For the text-containing cell, return its midpoint in [X, Y] coordinate format. 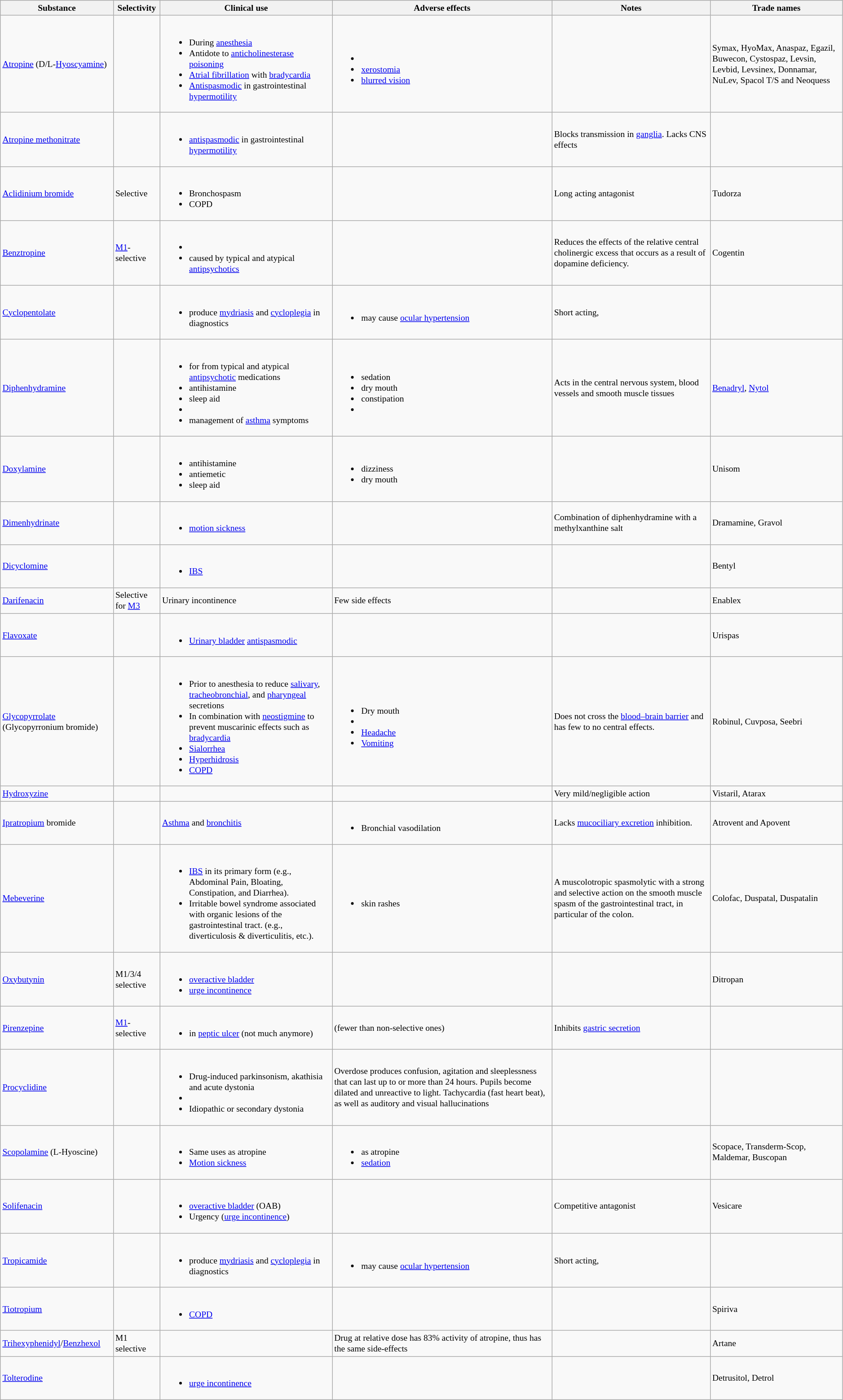
skin rashes [442, 898]
A muscolotropic spasmolytic with a strong and selective action on the smooth muscle spasm of the gastrointestinal tract, in particular of the colon. [631, 898]
During anesthesiaAntidote to anticholinesterase poisoningAtrial fibrillation with bradycardiaAntispasmodic in gastrointestinal hypermotility [246, 64]
Trade names [776, 8]
Flavoxate [57, 635]
Asthma and bronchitis [246, 823]
Atropine (D/L-Hyoscyamine) [57, 64]
Cyclopentolate [57, 312]
as atropinesedation [442, 1152]
Scopace, Transderm-Scop, Maldemar, Buscopan [776, 1152]
Few side effects [442, 601]
motion sickness [246, 523]
xerostomiablurred vision [442, 64]
Drug-induced parkinsonism, akathisia and acute dystoniaIdiopathic or secondary dystonia [246, 1087]
Substance [57, 8]
Darifenacin [57, 601]
Ditropan [776, 979]
overactive bladderurge incontinence [246, 979]
Oxybutynin [57, 979]
Procyclidine [57, 1087]
Glycopyrrolate (Glycopyrronium bromide) [57, 721]
Detrusitol, Detrol [776, 1378]
Dry mouthHeadacheVomiting [442, 721]
Tudorza [776, 194]
Selectivity [137, 8]
urge incontinence [246, 1378]
Doxylamine [57, 469]
Dramamine, Gravol [776, 523]
Clinical use [246, 8]
Combination of diphenhydramine with a methylxanthine salt [631, 523]
COPD [246, 1309]
Tolterodine [57, 1378]
Robinul, Cuvposa, Seebri [776, 721]
Scopolamine (L-Hyoscine) [57, 1152]
Adverse effects [442, 8]
Enablex [776, 601]
M1 selective [137, 1343]
Tiotropium [57, 1309]
Bentyl [776, 566]
sedationdry mouthconstipation [442, 388]
Spiriva [776, 1309]
Artane [776, 1343]
BronchospasmCOPD [246, 194]
Lacks mucociliary excretion inhibition. [631, 823]
Long acting antagonist [631, 194]
Mebeverine [57, 898]
Dimenhydrinate [57, 523]
Colofac, Duspatal, Duspatalin [776, 898]
caused by typical and atypical antipsychotics [246, 253]
Bronchial vasodilation [442, 823]
Hydroxyzine [57, 793]
Urinary incontinence [246, 601]
M1/3/4 selective [137, 979]
Competitive antagonist [631, 1206]
Trihexyphenidyl/Benzhexol [57, 1343]
Aclidinium bromide [57, 194]
IBS [246, 566]
Urinary bladder antispasmodic [246, 635]
Urispas [776, 635]
Vesicare [776, 1206]
Cogentin [776, 253]
Pirenzepine [57, 1028]
Does not cross the blood–brain barrier and has few to no central effects. [631, 721]
Drug at relative dose has 83% activity of atropine, thus has the same side-effects [442, 1343]
Tropicamide [57, 1260]
Atropine methonitrate [57, 139]
Reduces the effects of the relative central cholinergic excess that occurs as a result of dopamine deficiency. [631, 253]
Same uses as atropineMotion sickness [246, 1152]
(fewer than non-selective ones) [442, 1028]
Very mild/negligible action [631, 793]
overactive bladder (OAB)Urgency (urge incontinence) [246, 1206]
Selective [137, 194]
Notes [631, 8]
Unisom [776, 469]
Acts in the central nervous system, blood vessels and smooth muscle tissues [631, 388]
Blocks transmission in ganglia. Lacks CNS effects [631, 139]
in peptic ulcer (not much anymore) [246, 1028]
Atrovent and Apovent [776, 823]
antispasmodic in gastrointestinal hypermotility [246, 139]
antihistamineantiemeticsleep aid [246, 469]
Benztropine [57, 253]
Diphenhydramine [57, 388]
Symax, HyoMax, Anaspaz, Egazil, Buwecon, Cystospaz, Levsin, Levbid, Levsinex, Donnamar, NuLev, Spacol T/S and Neoquess [776, 64]
Solifenacin [57, 1206]
Ipratropium bromide [57, 823]
Dicyclomine [57, 566]
Vistaril, Atarax [776, 793]
Inhibits gastric secretion [631, 1028]
for from typical and atypical antipsychotic medicationsantihistaminesleep aidmanagement of asthma symptoms [246, 388]
Selective for M3 [137, 601]
dizzinessdry mouth [442, 469]
Benadryl, Nytol [776, 388]
